For the text-containing cell, return its midpoint in [X, Y] coordinate format. 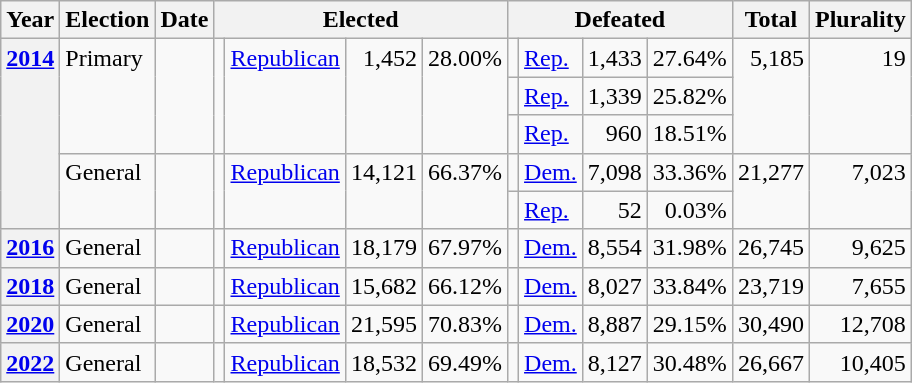
2020 [30, 324]
Elected [361, 20]
23,719 [770, 286]
69.49% [464, 362]
14,121 [384, 191]
7,655 [860, 286]
Date [184, 20]
66.12% [464, 286]
Defeated [620, 20]
7,098 [614, 172]
Year [30, 20]
31.98% [690, 248]
28.00% [464, 96]
27.64% [690, 58]
10,405 [860, 362]
18,532 [384, 362]
2018 [30, 286]
33.84% [690, 286]
1,433 [614, 58]
8,887 [614, 324]
1,452 [384, 96]
18,179 [384, 248]
2014 [30, 134]
8,027 [614, 286]
9,625 [860, 248]
29.15% [690, 324]
2016 [30, 248]
8,554 [614, 248]
70.83% [464, 324]
15,682 [384, 286]
25.82% [690, 96]
26,667 [770, 362]
Total [770, 20]
26,745 [770, 248]
30.48% [690, 362]
67.97% [464, 248]
21,595 [384, 324]
960 [614, 134]
12,708 [860, 324]
0.03% [690, 210]
18.51% [690, 134]
2022 [30, 362]
1,339 [614, 96]
52 [614, 210]
66.37% [464, 191]
30,490 [770, 324]
21,277 [770, 191]
7,023 [860, 191]
8,127 [614, 362]
Plurality [860, 20]
Primary [108, 96]
19 [860, 96]
Election [108, 20]
33.36% [690, 172]
5,185 [770, 96]
